Search for the cell housing the specified text and yield its (x, y) center coordinate. 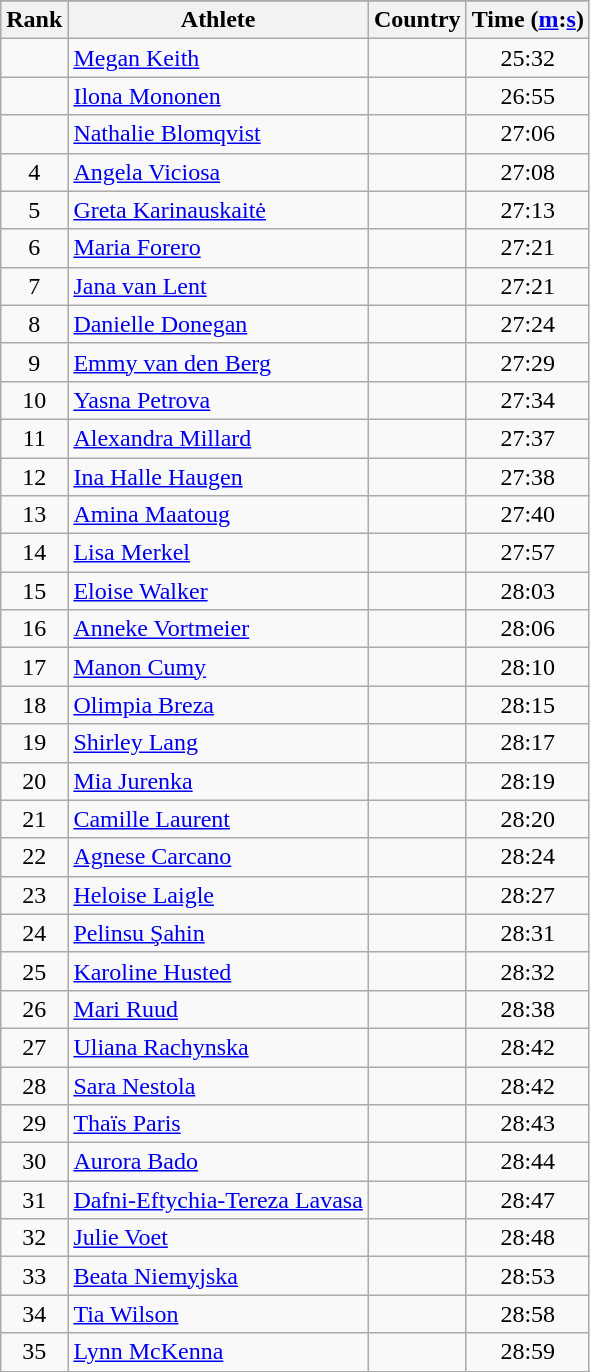
13 (34, 515)
12 (34, 477)
14 (34, 553)
Megan Keith (218, 58)
28:43 (528, 1124)
23 (34, 895)
20 (34, 781)
28:03 (528, 591)
24 (34, 933)
Eloise Walker (218, 591)
18 (34, 705)
26 (34, 1009)
11 (34, 438)
27:57 (528, 553)
Greta Karinauskaitė (218, 210)
28:31 (528, 933)
Agnese Carcano (218, 857)
7 (34, 286)
Aurora Bado (218, 1162)
27:38 (528, 477)
31 (34, 1200)
Heloise Laigle (218, 895)
28:48 (528, 1238)
4 (34, 172)
28:24 (528, 857)
27:13 (528, 210)
Sara Nestola (218, 1085)
25:32 (528, 58)
Nathalie Blomqvist (218, 134)
Maria Forero (218, 248)
25 (34, 971)
28:47 (528, 1200)
Anneke Vortmeier (218, 629)
Olimpia Breza (218, 705)
Julie Voet (218, 1238)
27:06 (528, 134)
Athlete (218, 20)
Pelinsu Şahin (218, 933)
16 (34, 629)
Mari Ruud (218, 1009)
21 (34, 819)
28:44 (528, 1162)
28:53 (528, 1276)
9 (34, 362)
5 (34, 210)
22 (34, 857)
19 (34, 743)
6 (34, 248)
32 (34, 1238)
28:19 (528, 781)
Dafni-Eftychia-Tereza Lavasa (218, 1200)
8 (34, 324)
28:27 (528, 895)
27:29 (528, 362)
28:20 (528, 819)
Karoline Husted (218, 971)
Thaïs Paris (218, 1124)
26:55 (528, 96)
Mia Jurenka (218, 781)
35 (34, 1352)
Lisa Merkel (218, 553)
33 (34, 1276)
Beata Niemyjska (218, 1276)
Time (m:s) (528, 20)
30 (34, 1162)
27:08 (528, 172)
Lynn McKenna (218, 1352)
Alexandra Millard (218, 438)
28:59 (528, 1352)
27:24 (528, 324)
Tia Wilson (218, 1314)
Ilona Mononen (218, 96)
27:37 (528, 438)
Danielle Donegan (218, 324)
28:17 (528, 743)
28:06 (528, 629)
28:15 (528, 705)
Emmy van den Berg (218, 362)
15 (34, 591)
Jana van Lent (218, 286)
Yasna Petrova (218, 400)
Uliana Rachynska (218, 1047)
34 (34, 1314)
28:58 (528, 1314)
Camille Laurent (218, 819)
Shirley Lang (218, 743)
28:10 (528, 667)
28:32 (528, 971)
Amina Maatoug (218, 515)
Manon Cumy (218, 667)
27 (34, 1047)
Ina Halle Haugen (218, 477)
29 (34, 1124)
28:38 (528, 1009)
Country (417, 20)
Rank (34, 20)
27:34 (528, 400)
28 (34, 1085)
Angela Viciosa (218, 172)
10 (34, 400)
27:40 (528, 515)
17 (34, 667)
